For the text-containing cell, return its midpoint in [X, Y] coordinate format. 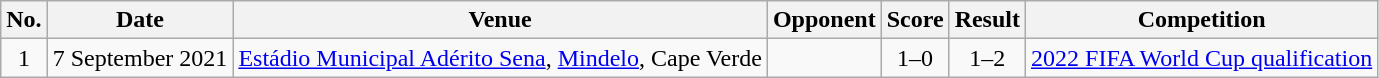
1–0 [915, 58]
1–2 [987, 58]
7 September 2021 [140, 58]
No. [24, 20]
Estádio Municipal Adérito Sena, Mindelo, Cape Verde [500, 58]
1 [24, 58]
Opponent [824, 20]
Venue [500, 20]
Score [915, 20]
Result [987, 20]
Date [140, 20]
2022 FIFA World Cup qualification [1202, 58]
Competition [1202, 20]
